Return [x, y] of the center of cell containing provided text 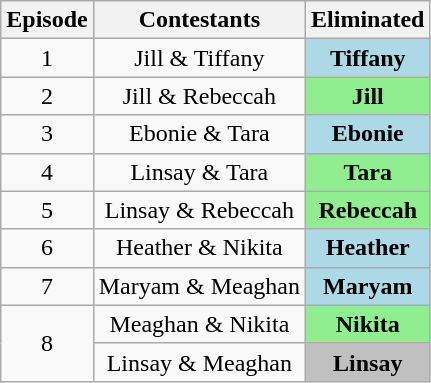
1 [47, 58]
Nikita [368, 324]
Meaghan & Nikita [199, 324]
2 [47, 96]
Maryam [368, 286]
Episode [47, 20]
3 [47, 134]
7 [47, 286]
Linsay & Tara [199, 172]
Jill [368, 96]
Ebonie & Tara [199, 134]
Heather [368, 248]
Ebonie [368, 134]
8 [47, 343]
Linsay [368, 362]
Jill & Rebeccah [199, 96]
Eliminated [368, 20]
Jill & Tiffany [199, 58]
Linsay & Meaghan [199, 362]
Heather & Nikita [199, 248]
Maryam & Meaghan [199, 286]
4 [47, 172]
Rebeccah [368, 210]
6 [47, 248]
Linsay & Rebeccah [199, 210]
Tiffany [368, 58]
Contestants [199, 20]
Tara [368, 172]
5 [47, 210]
